Identify which cell holds the provided text, then report its (X, Y) central coordinate. 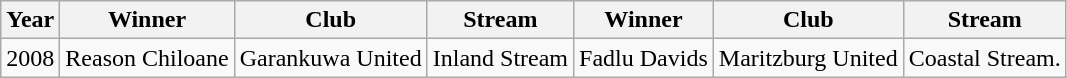
Reason Chiloane (147, 58)
Garankuwa United (330, 58)
Maritzburg United (808, 58)
2008 (30, 58)
Fadlu Davids (644, 58)
Coastal Stream. (984, 58)
Year (30, 20)
Inland Stream (500, 58)
